Scan for the cell matching the given text and deliver its [x, y] coordinate at center. 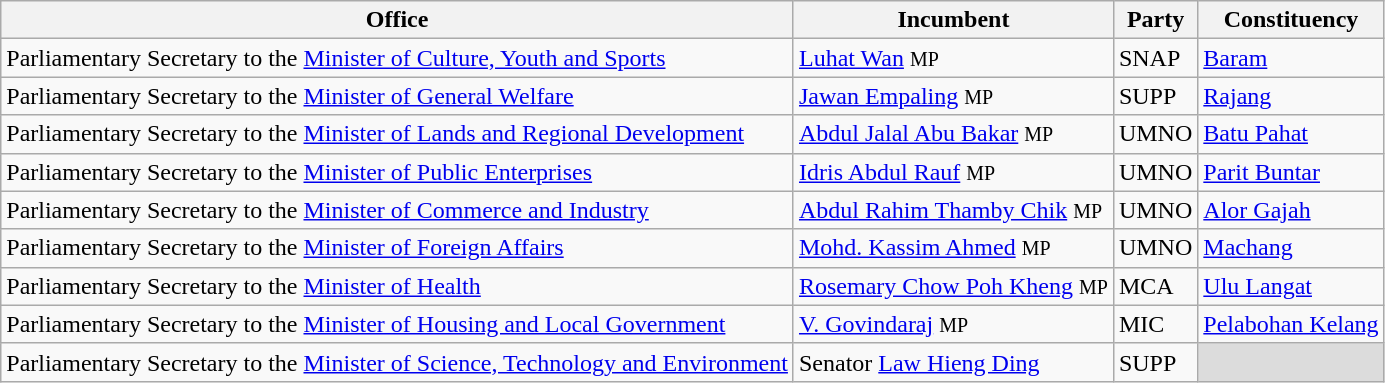
Abdul Rahim Thamby Chik MP [953, 210]
Parliamentary Secretary to the Minister of Commerce and Industry [398, 210]
MIC [1155, 324]
Alor Gajah [1291, 210]
Parliamentary Secretary to the Minister of Lands and Regional Development [398, 134]
V. Govindaraj MP [953, 324]
Rosemary Chow Poh Kheng MP [953, 286]
Batu Pahat [1291, 134]
Machang [1291, 248]
Parliamentary Secretary to the Minister of Culture, Youth and Sports [398, 58]
Parliamentary Secretary to the Minister of Science, Technology and Environment [398, 362]
Rajang [1291, 96]
Luhat Wan MP [953, 58]
MCA [1155, 286]
Parliamentary Secretary to the Minister of Health [398, 286]
Jawan Empaling MP [953, 96]
Incumbent [953, 20]
Office [398, 20]
SNAP [1155, 58]
Ulu Langat [1291, 286]
Abdul Jalal Abu Bakar MP [953, 134]
Party [1155, 20]
Idris Abdul Rauf MP [953, 172]
Parit Buntar [1291, 172]
Constituency [1291, 20]
Pelabohan Kelang [1291, 324]
Parliamentary Secretary to the Minister of Public Enterprises [398, 172]
Parliamentary Secretary to the Minister of Foreign Affairs [398, 248]
Mohd. Kassim Ahmed MP [953, 248]
Parliamentary Secretary to the Minister of General Welfare [398, 96]
Baram [1291, 58]
Senator Law Hieng Ding [953, 362]
Parliamentary Secretary to the Minister of Housing and Local Government [398, 324]
